From the cell containing the given text, extract its center point as (x, y) coordinate. 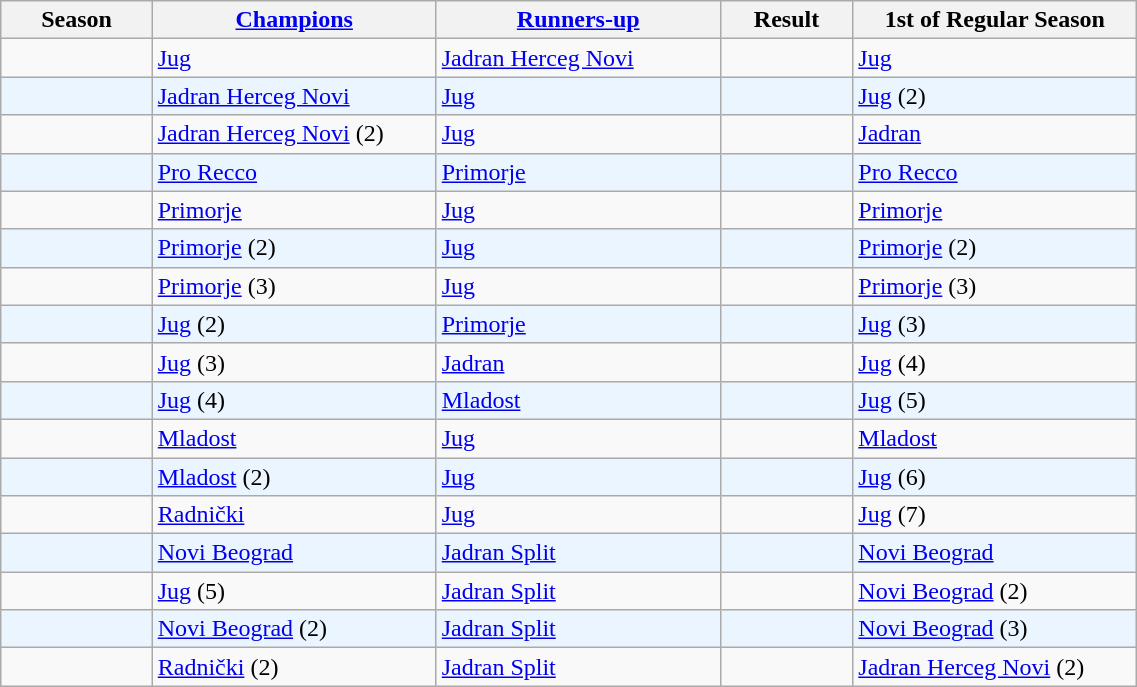
Result (786, 20)
Radnički (294, 515)
1st of Regular Season (995, 20)
Radnički (2) (294, 667)
Runners-up (578, 20)
Jug (7) (995, 515)
Mladost (2) (294, 477)
Jug (6) (995, 477)
Novi Beograd (3) (995, 629)
Season (76, 20)
Champions (294, 20)
